Return the (X, Y) coordinate for the center point of the cell that contains the specified text.  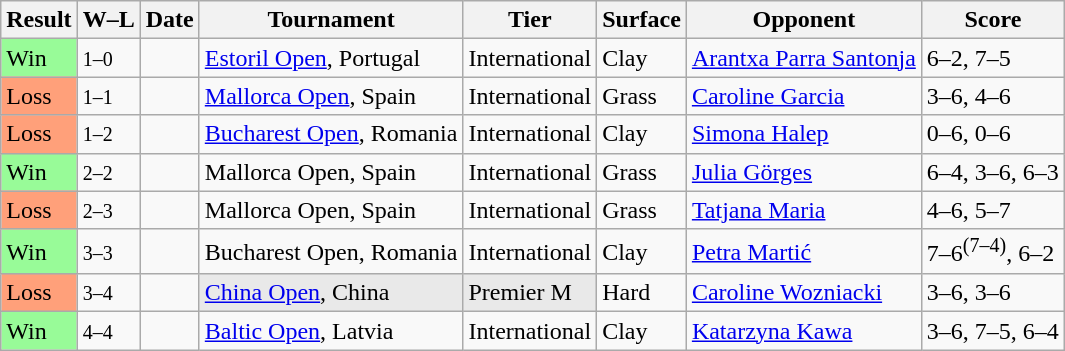
3–4 (108, 293)
0–6, 0–6 (992, 134)
Hard (642, 293)
Caroline Garcia (804, 96)
6–2, 7–5 (992, 58)
Petra Martić (804, 252)
Julia Görges (804, 172)
Surface (642, 20)
3–6, 7–5, 6–4 (992, 331)
3–3 (108, 252)
Tournament (331, 20)
1–2 (108, 134)
2–3 (108, 210)
4–4 (108, 331)
China Open, China (331, 293)
Katarzyna Kawa (804, 331)
3–6, 3–6 (992, 293)
Caroline Wozniacki (804, 293)
Estoril Open, Portugal (331, 58)
Tier (530, 20)
7–6(7–4), 6–2 (992, 252)
Tatjana Maria (804, 210)
2–2 (108, 172)
Score (992, 20)
Simona Halep (804, 134)
1–0 (108, 58)
3–6, 4–6 (992, 96)
4–6, 5–7 (992, 210)
Result (39, 20)
Opponent (804, 20)
Arantxa Parra Santonja (804, 58)
6–4, 3–6, 6–3 (992, 172)
W–L (108, 20)
Date (170, 20)
Premier M (530, 293)
Baltic Open, Latvia (331, 331)
1–1 (108, 96)
